Return the (x, y) coordinate for the center point of the cell that contains the specified text.  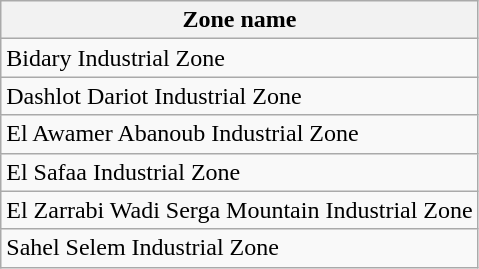
El Awamer Abanoub Industrial Zone (240, 134)
Zone name (240, 20)
Bidary Industrial Zone (240, 58)
El Safaa Industrial Zone (240, 172)
El Zarrabi Wadi Serga Mountain Industrial Zone (240, 210)
Dashlot Dariot Industrial Zone (240, 96)
Sahel Selem Industrial Zone (240, 248)
